Extract the [x, y] coordinate from the center of the cell holding the provided text.  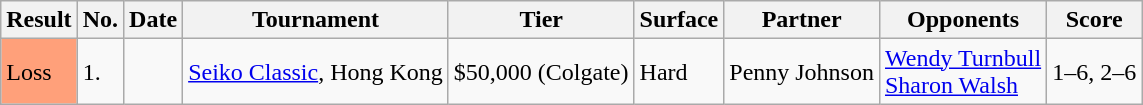
Result [39, 20]
1–6, 2–6 [1094, 72]
$50,000 (Colgate) [541, 72]
Seiko Classic, Hong Kong [316, 72]
Tier [541, 20]
Opponents [962, 20]
No. [100, 20]
1. [100, 72]
Hard [679, 72]
Surface [679, 20]
Wendy Turnbull Sharon Walsh [962, 72]
Loss [39, 72]
Tournament [316, 20]
Partner [802, 20]
Penny Johnson [802, 72]
Score [1094, 20]
Date [154, 20]
